Search for the cell housing the specified text and yield its [x, y] center coordinate. 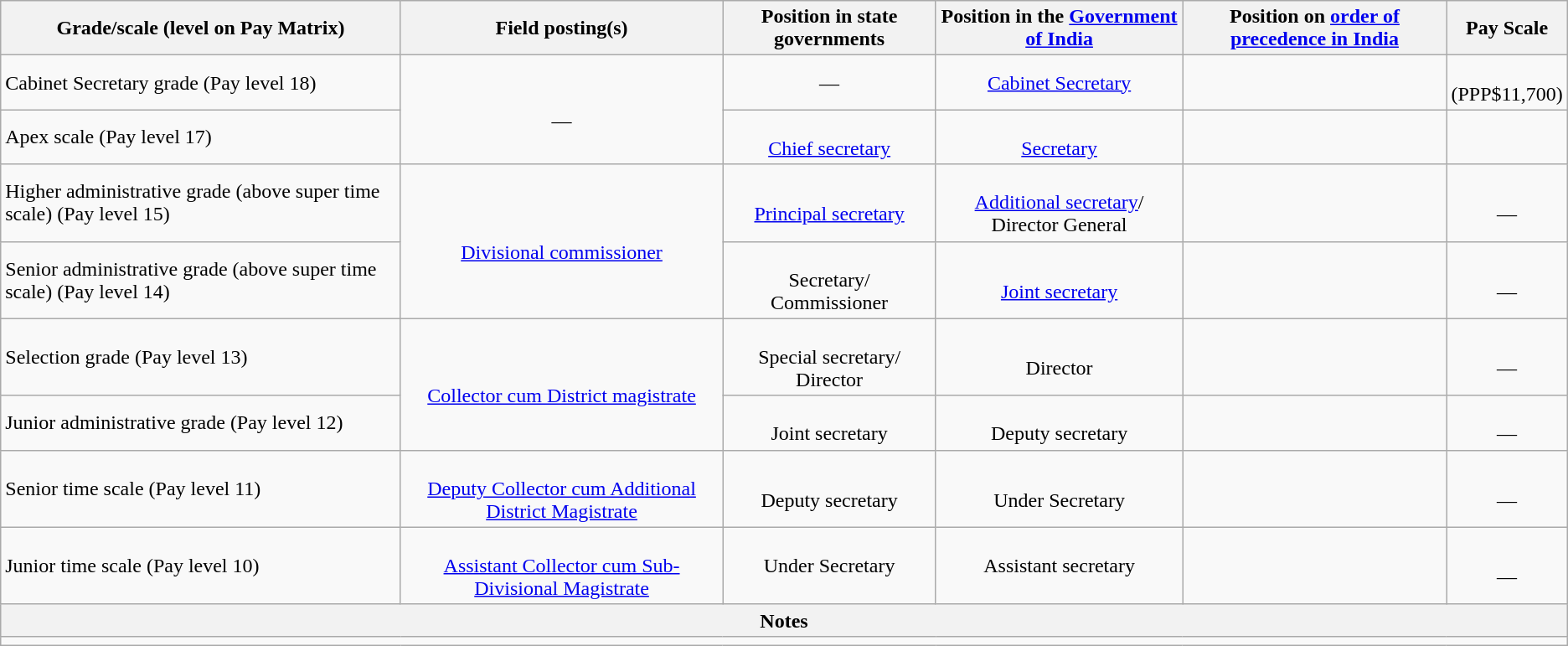
Position in state governments [829, 28]
Senior time scale (Pay level 11) [201, 488]
Junior time scale (Pay level 10) [201, 566]
Principal secretary [829, 203]
Assistant secretary [1059, 566]
Selection grade (Pay level 13) [201, 357]
Higher administrative grade (above super time scale) (Pay level 15) [201, 203]
Position in the Government of India [1059, 28]
Grade/scale (level on Pay Matrix) [201, 28]
Cabinet Secretary [1059, 82]
Secretary/Commissioner [829, 280]
Senior administrative grade (above super time scale) (Pay level 14) [201, 280]
Divisional commissioner [561, 241]
Position on order of precedence in India [1315, 28]
Chief secretary [829, 137]
Collector cum District magistrate [561, 384]
Junior administrative grade (Pay level 12) [201, 422]
Additional secretary/ Director General [1059, 203]
(PPP$11,700) [1507, 82]
Pay Scale [1507, 28]
Field posting(s) [561, 28]
Secretary [1059, 137]
Deputy Collector cum Additional District Magistrate [561, 488]
Director [1059, 357]
Special secretary/ Director [829, 357]
Assistant Collector cum Sub-Divisional Magistrate [561, 566]
Notes [784, 620]
Apex scale (Pay level 17) [201, 137]
Cabinet Secretary grade (Pay level 18) [201, 82]
